Identify which cell holds the provided text, then report its (x, y) central coordinate. 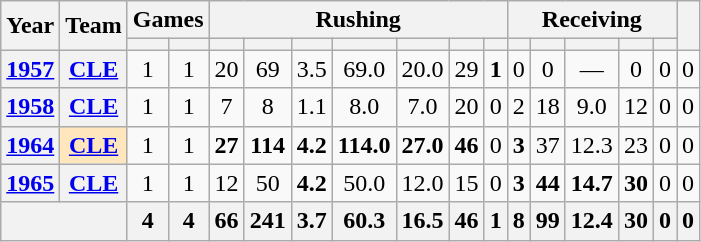
241 (268, 221)
60.3 (364, 221)
99 (548, 221)
1965 (30, 183)
69 (268, 69)
1964 (30, 145)
29 (466, 69)
23 (636, 145)
114 (268, 145)
27.0 (422, 145)
7.0 (422, 107)
Team (94, 26)
14.7 (592, 183)
1958 (30, 107)
50 (268, 183)
Receiving (592, 20)
Games (168, 20)
50.0 (364, 183)
16.5 (422, 221)
Year (30, 26)
3.5 (312, 69)
1957 (30, 69)
37 (548, 145)
— (592, 69)
114.0 (364, 145)
2 (518, 107)
66 (226, 221)
20.0 (422, 69)
15 (466, 183)
12.0 (422, 183)
69.0 (364, 69)
12.3 (592, 145)
3.7 (312, 221)
12.4 (592, 221)
8.0 (364, 107)
44 (548, 183)
27 (226, 145)
18 (548, 107)
1.1 (312, 107)
Rushing (358, 20)
7 (226, 107)
9.0 (592, 107)
